Find where the given text appears and provide that cell's center as (x, y) coordinate. 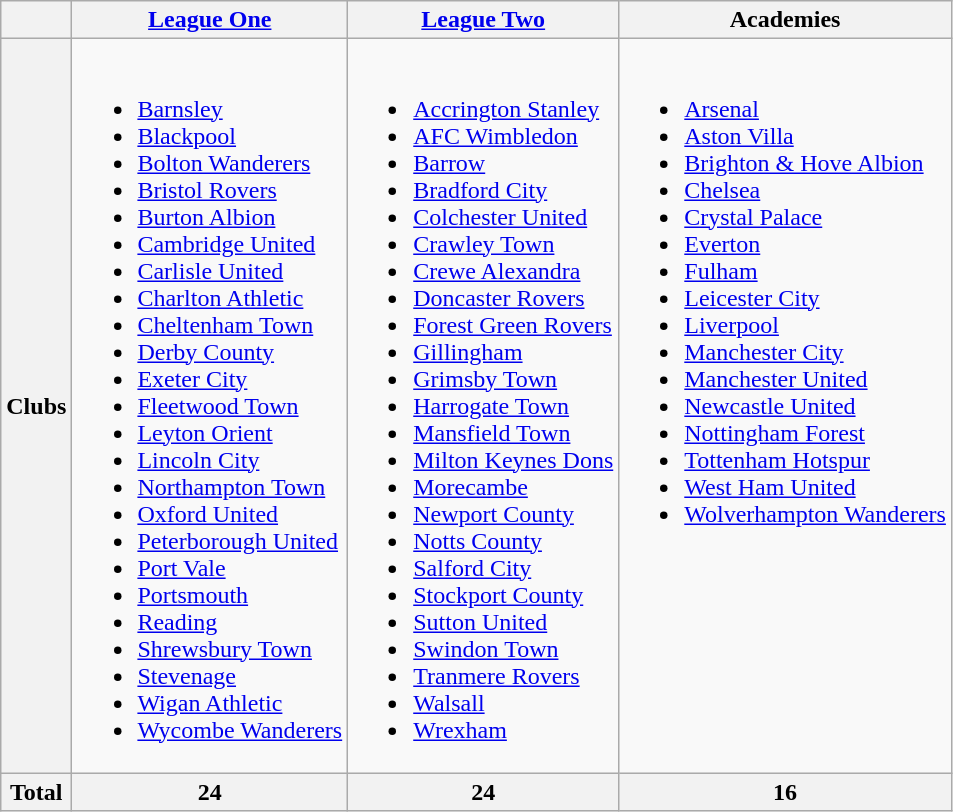
League One (210, 20)
Total (36, 792)
League Two (484, 20)
Clubs (36, 406)
Academies (786, 20)
16 (786, 792)
